Capture the cell that displays the provided text and extract its [X, Y] central coordinate. 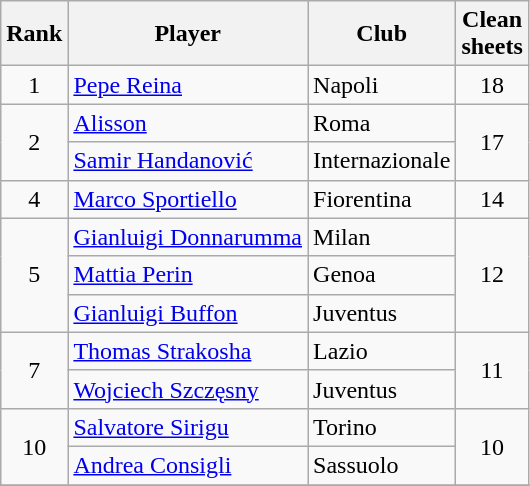
Mattia Perin [188, 275]
Pepe Reina [188, 85]
Club [382, 34]
Fiorentina [382, 199]
Samir Handanović [188, 161]
Genoa [382, 275]
2 [34, 142]
Internazionale [382, 161]
Player [188, 34]
14 [492, 199]
Milan [382, 237]
Andrea Consigli [188, 465]
18 [492, 85]
Gianluigi Donnarumma [188, 237]
Lazio [382, 351]
Cleansheets [492, 34]
4 [34, 199]
Rank [34, 34]
Marco Sportiello [188, 199]
Napoli [382, 85]
7 [34, 370]
Gianluigi Buffon [188, 313]
Alisson [188, 123]
Roma [382, 123]
11 [492, 370]
12 [492, 275]
Sassuolo [382, 465]
Thomas Strakosha [188, 351]
1 [34, 85]
5 [34, 275]
17 [492, 142]
Torino [382, 427]
Salvatore Sirigu [188, 427]
Wojciech Szczęsny [188, 389]
